Output the [x, y] coordinate of the center of the cell containing the given text.  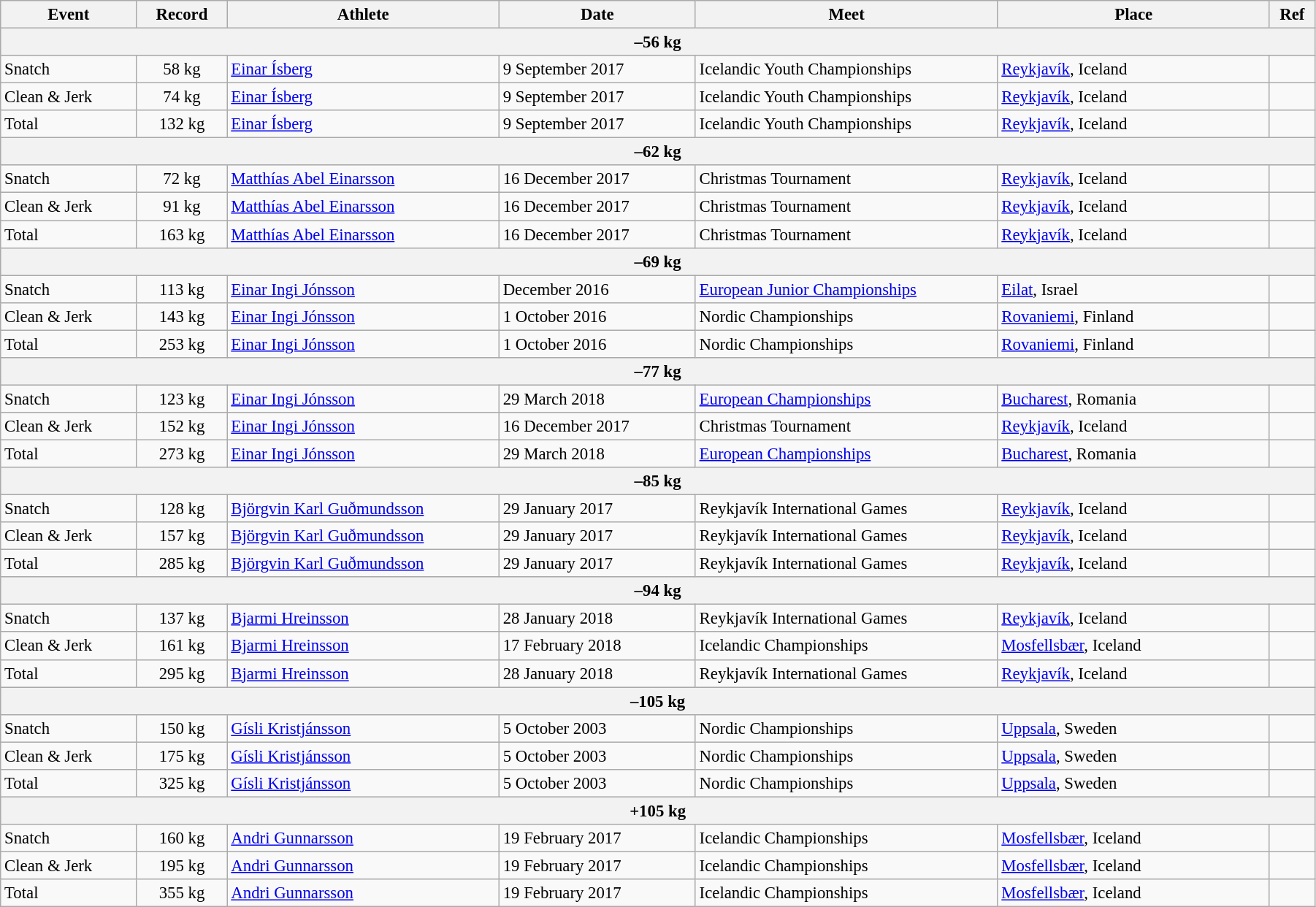
Event [69, 15]
–105 kg [658, 701]
285 kg [182, 564]
–94 kg [658, 591]
273 kg [182, 453]
Date [597, 15]
–77 kg [658, 372]
58 kg [182, 69]
72 kg [182, 179]
Ref [1292, 15]
–62 kg [658, 152]
+105 kg [658, 811]
175 kg [182, 756]
–69 kg [658, 261]
Place [1133, 15]
157 kg [182, 536]
123 kg [182, 399]
91 kg [182, 207]
325 kg [182, 784]
17 February 2018 [597, 646]
December 2016 [597, 289]
253 kg [182, 344]
Eilat, Israel [1133, 289]
355 kg [182, 893]
295 kg [182, 673]
132 kg [182, 124]
160 kg [182, 838]
137 kg [182, 619]
Athlete [363, 15]
152 kg [182, 426]
128 kg [182, 509]
Meet [846, 15]
–85 kg [658, 481]
150 kg [182, 728]
74 kg [182, 97]
–56 kg [658, 42]
195 kg [182, 865]
143 kg [182, 316]
161 kg [182, 646]
European Junior Championships [846, 289]
Record [182, 15]
163 kg [182, 234]
113 kg [182, 289]
